Return the [x, y] coordinate for the center point of the cell that contains the specified text.  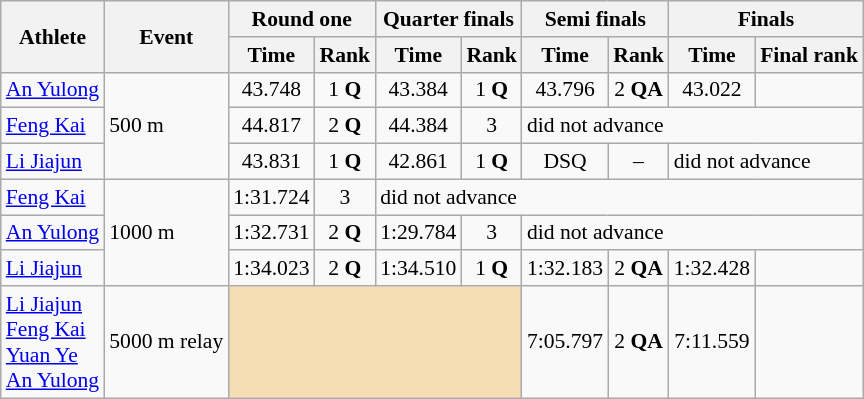
Finals [766, 19]
43.831 [271, 162]
Quarter finals [448, 19]
1:34.510 [418, 269]
– [638, 162]
1000 m [166, 232]
Semi finals [596, 19]
Li JiajunFeng KaiYuan YeAn Yulong [52, 342]
1:32.183 [565, 269]
1:32.731 [271, 233]
43.748 [271, 90]
43.796 [565, 90]
500 m [166, 126]
1:34.023 [271, 269]
Event [166, 36]
Round one [302, 19]
Athlete [52, 36]
42.861 [418, 162]
7:11.559 [712, 342]
5000 m relay [166, 342]
1:29.784 [418, 233]
1:31.724 [271, 197]
Final rank [809, 55]
7:05.797 [565, 342]
44.817 [271, 126]
43.384 [418, 90]
44.384 [418, 126]
1:32.428 [712, 269]
43.022 [712, 90]
DSQ [565, 162]
